Determine the (x, y) coordinate at the center of the cell enclosing the given text.  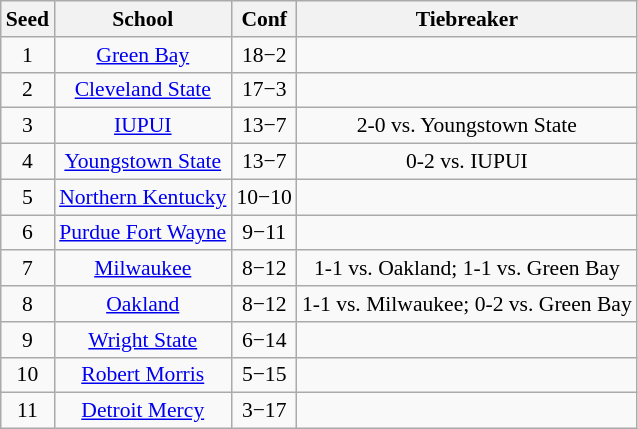
Seed (28, 19)
2-0 vs. Youngstown State (467, 126)
0-2 vs. IUPUI (467, 162)
Youngstown State (142, 162)
9 (28, 340)
2 (28, 90)
7 (28, 269)
6 (28, 233)
10 (28, 375)
School (142, 19)
6−14 (264, 340)
Conf (264, 19)
Detroit Mercy (142, 411)
Cleveland State (142, 90)
10−10 (264, 197)
11 (28, 411)
1 (28, 55)
Purdue Fort Wayne (142, 233)
4 (28, 162)
Green Bay (142, 55)
Wright State (142, 340)
Northern Kentucky (142, 197)
Oakland (142, 304)
IUPUI (142, 126)
3 (28, 126)
5−15 (264, 375)
9−11 (264, 233)
18−2 (264, 55)
5 (28, 197)
Milwaukee (142, 269)
1-1 vs. Milwaukee; 0-2 vs. Green Bay (467, 304)
Tiebreaker (467, 19)
Robert Morris (142, 375)
3−17 (264, 411)
8 (28, 304)
1-1 vs. Oakland; 1-1 vs. Green Bay (467, 269)
17−3 (264, 90)
